From the cell containing the given text, extract its center point as [x, y] coordinate. 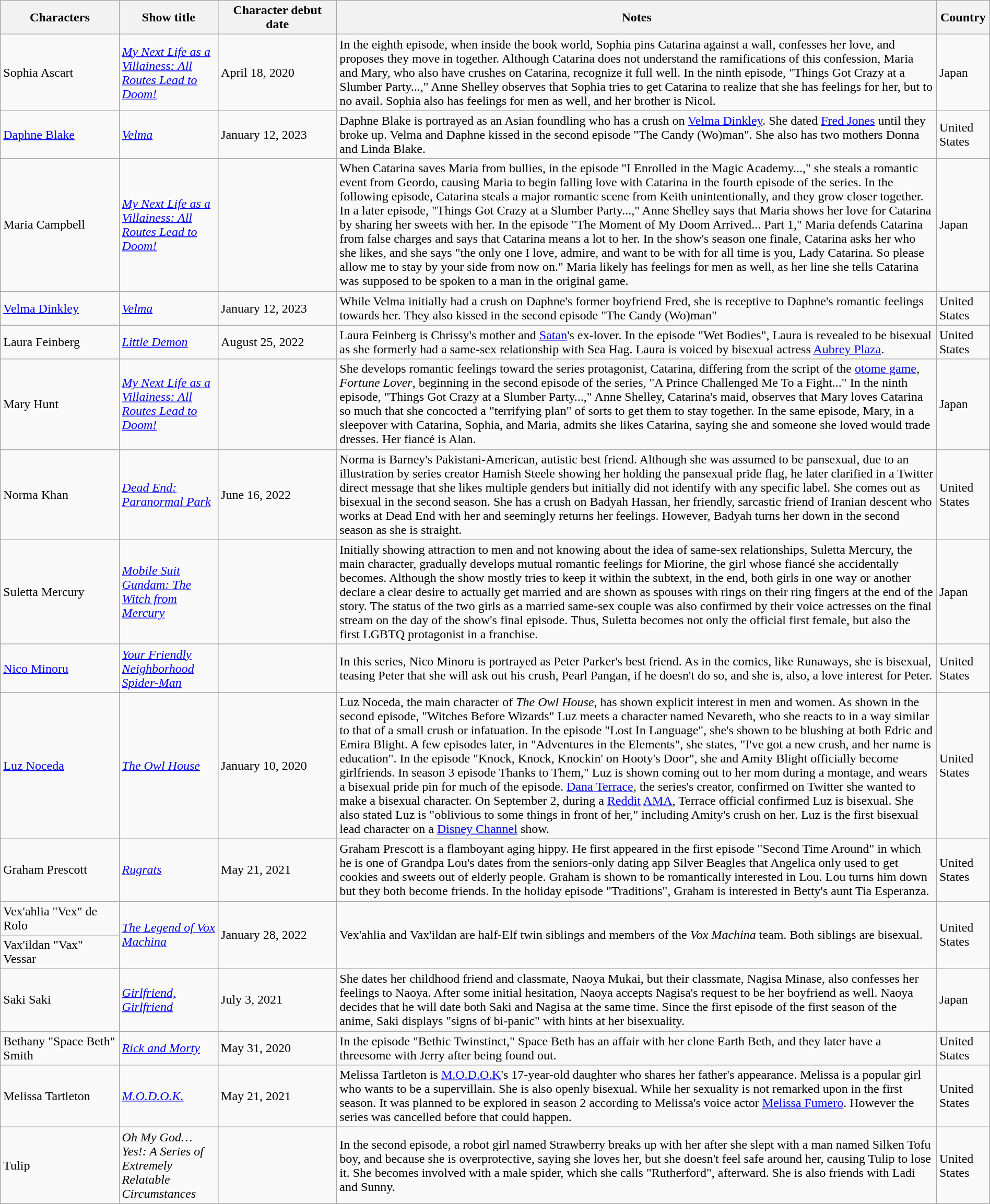
July 3, 2021 [278, 1000]
January 28, 2022 [278, 935]
Graham Prescott [60, 869]
Characters [60, 18]
Character debut date [278, 18]
Vex'ahlia and Vax'ildan are half-Elf twin siblings and members of the Vox Machina team. Both siblings are bisexual. [637, 935]
Show title [168, 18]
Bethany "Space Beth" Smith [60, 1048]
Saki Saki [60, 1000]
Velma Dinkley [60, 308]
Notes [637, 18]
Dead End: Paranormal Park [168, 495]
M.O.D.O.K. [168, 1096]
Luz Noceda [60, 765]
Country [963, 18]
June 16, 2022 [278, 495]
Sophia Ascart [60, 73]
January 10, 2020 [278, 765]
Daphne Blake [60, 135]
Laura Feinberg [60, 342]
Rick and Morty [168, 1048]
Vax'ildan "Vax" Vessar [60, 952]
Rugrats [168, 869]
The Owl House [168, 765]
May 31, 2020 [278, 1048]
Melissa Tartleton [60, 1096]
August 25, 2022 [278, 342]
Norma Khan [60, 495]
Mary Hunt [60, 404]
Suletta Mercury [60, 592]
The Legend of Vox Machina [168, 935]
Nico Minoru [60, 668]
Maria Campbell [60, 225]
Girlfriend, Girlfriend [168, 1000]
Oh My God…Yes!: A Series of Extremely Relatable Circumstances [168, 1165]
Little Demon [168, 342]
Tulip [60, 1165]
Your Friendly Neighborhood Spider-Man [168, 668]
Mobile Suit Gundam: The Witch from Mercury [168, 592]
April 18, 2020 [278, 73]
Vex'ahlia "Vex" de Rolo [60, 917]
